Return [X, Y] of the center of cell containing provided text 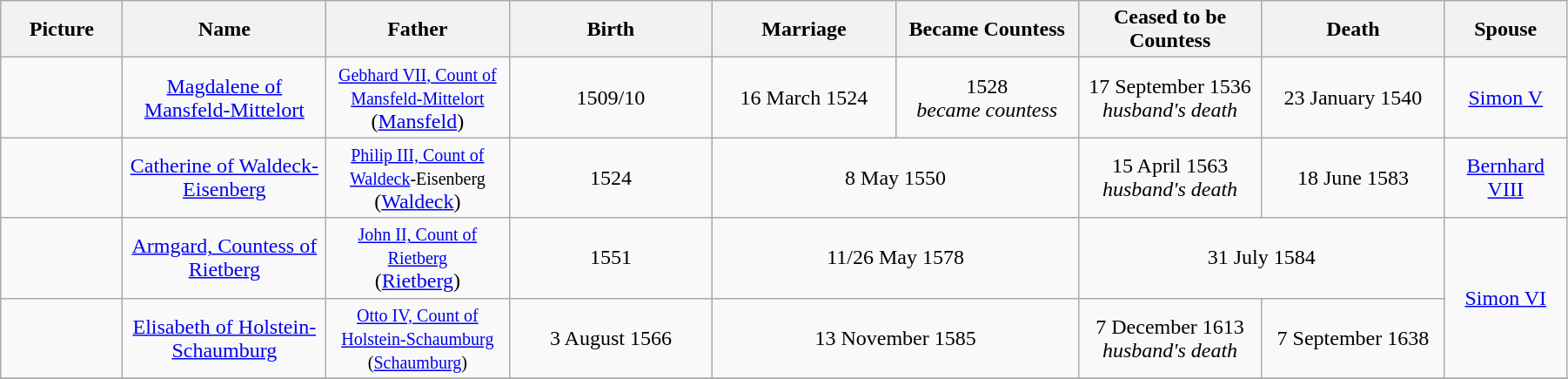
15 April 1563husband's death [1169, 178]
7 December 1613husband's death [1169, 338]
13 November 1585 [896, 338]
18 June 1583 [1353, 178]
Father [418, 30]
Simon VI [1505, 298]
Ceased to be Countess [1169, 30]
Gebhard VII, Count of Mansfeld-Mittelort(Mansfeld) [418, 98]
Became Countess [987, 30]
Spouse [1505, 30]
Birth [611, 30]
Otto IV, Count of Holstein-Schaumburg(Schaumburg) [418, 338]
Simon V [1505, 98]
23 January 1540 [1353, 98]
1509/10 [611, 98]
Philip III, Count of Waldeck-Eisenberg(Waldeck) [418, 178]
Picture [62, 30]
17 September 1536husband's death [1169, 98]
Catherine of Waldeck-Eisenberg [224, 178]
Bernhard VIII [1505, 178]
Marriage [804, 30]
11/26 May 1578 [896, 258]
16 March 1524 [804, 98]
Death [1353, 30]
Name [224, 30]
8 May 1550 [896, 178]
1551 [611, 258]
Armgard, Countess of Rietberg [224, 258]
7 September 1638 [1353, 338]
31 July 1584 [1262, 258]
3 August 1566 [611, 338]
John II, Count of Rietberg(Rietberg) [418, 258]
Magdalene of Mansfeld-Mittelort [224, 98]
1528became countess [987, 98]
1524 [611, 178]
Elisabeth of Holstein-Schaumburg [224, 338]
